Search for the cell housing the specified text and yield its [X, Y] center coordinate. 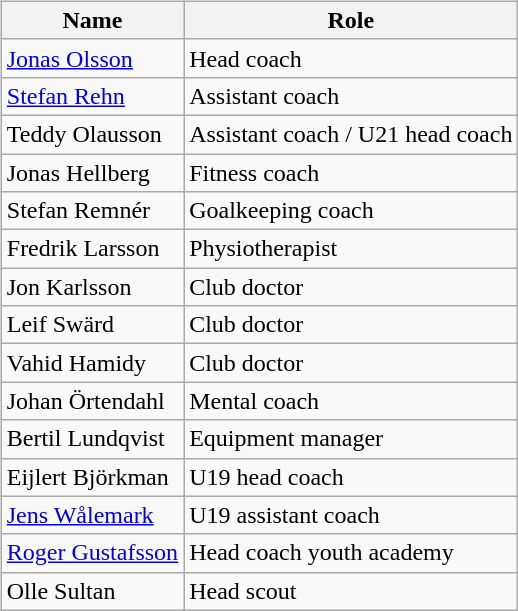
U19 assistant coach [351, 515]
Head coach youth academy [351, 553]
Johan Örtendahl [92, 401]
Assistant coach [351, 96]
Jon Karlsson [92, 287]
Teddy Olausson [92, 134]
Assistant coach / U21 head coach [351, 134]
Mental coach [351, 401]
Role [351, 20]
Jonas Olsson [92, 58]
Head scout [351, 591]
Head coach [351, 58]
Jonas Hellberg [92, 173]
Bertil Lundqvist [92, 439]
Olle Sultan [92, 591]
Name [92, 20]
Roger Gustafsson [92, 553]
Stefan Remnér [92, 211]
U19 head coach [351, 477]
Vahid Hamidy [92, 363]
Physiotherapist [351, 249]
Eijlert Björkman [92, 477]
Fredrik Larsson [92, 249]
Jens Wålemark [92, 515]
Leif Swärd [92, 325]
Fitness coach [351, 173]
Goalkeeping coach [351, 211]
Equipment manager [351, 439]
Stefan Rehn [92, 96]
